Return [X, Y] of the center of cell containing provided text 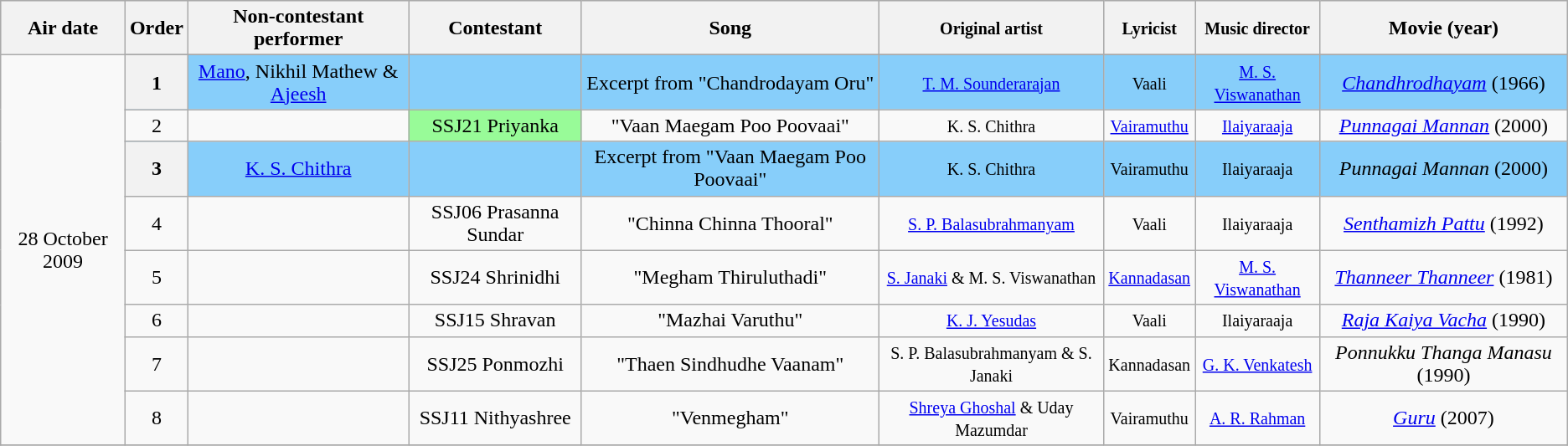
"Vaan Maegam Poo Poovaai" [730, 126]
K. J. Yesudas [992, 320]
SSJ15 Shravan [495, 320]
Music director [1258, 28]
S. P. Balasubrahmanyam [992, 223]
"Thaen Sindhudhe Vaanam" [730, 363]
Thanneer Thanneer (1981) [1444, 278]
Order [156, 28]
"Chinna Chinna Thooral" [730, 223]
6 [156, 320]
Air date [64, 28]
5 [156, 278]
SSJ24 Shrinidhi [495, 278]
Chandhrodhayam (1966) [1444, 82]
SSJ11 Nithyashree [495, 418]
S. P. Balasubrahmanyam & S. Janaki [992, 363]
7 [156, 363]
Excerpt from "Chandrodayam Oru" [730, 82]
S. Janaki & M. S. Viswanathan [992, 278]
G. K. Venkatesh [1258, 363]
Ponnukku Thanga Manasu (1990) [1444, 363]
2 [156, 126]
1 [156, 82]
Guru (2007) [1444, 418]
Non-contestant performer [298, 28]
Shreya Ghoshal & Uday Mazumdar [992, 418]
"Megham Thiruluthadi" [730, 278]
Song [730, 28]
Mano, Nikhil Mathew & Ajeesh [298, 82]
Movie (year) [1444, 28]
Raja Kaiya Vacha (1990) [1444, 320]
"Mazhai Varuthu" [730, 320]
SSJ25 Ponmozhi [495, 363]
8 [156, 418]
Original artist [992, 28]
A. R. Rahman [1258, 418]
Senthamizh Pattu (1992) [1444, 223]
SSJ21 Priyanka [495, 126]
"Venmegham" [730, 418]
Contestant [495, 28]
28 October 2009 [64, 250]
SSJ06 Prasanna Sundar [495, 223]
Lyricist [1149, 28]
4 [156, 223]
Excerpt from "Vaan Maegam Poo Poovaai" [730, 169]
3 [156, 169]
T. M. Sounderarajan [992, 82]
